For the text-containing cell, return its midpoint in [x, y] coordinate format. 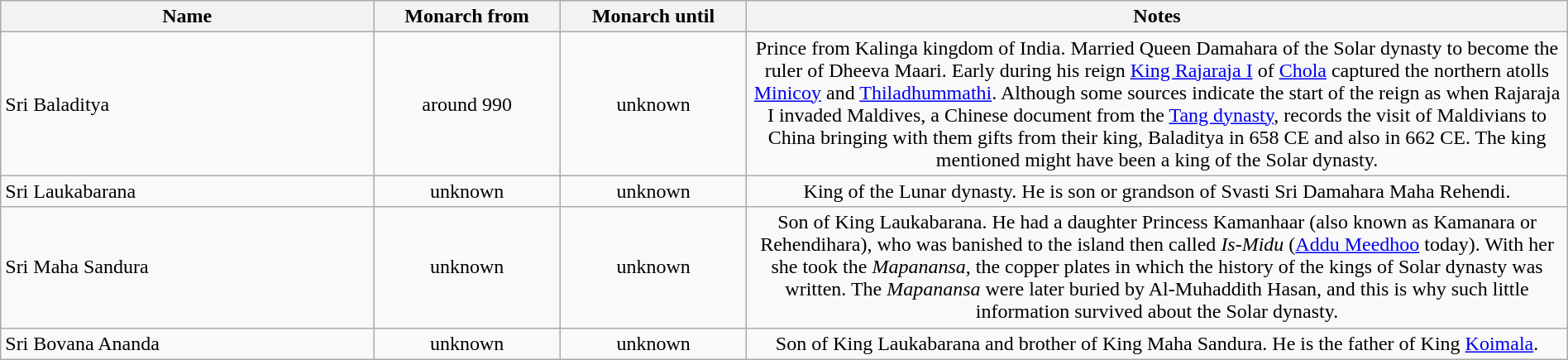
Sri Maha Sandura [187, 267]
around 990 [467, 104]
Notes [1157, 17]
Monarch until [653, 17]
Son of King Laukabarana and brother of King Maha Sandura. He is the father of King Koimala. [1157, 343]
Monarch from [467, 17]
Name [187, 17]
Sri Baladitya [187, 104]
Sri Bovana Ananda [187, 343]
Sri Laukabarana [187, 191]
King of the Lunar dynasty. He is son or grandson of Svasti Sri Damahara Maha Rehendi. [1157, 191]
